Output the [X, Y] coordinate of the center of the cell containing the given text.  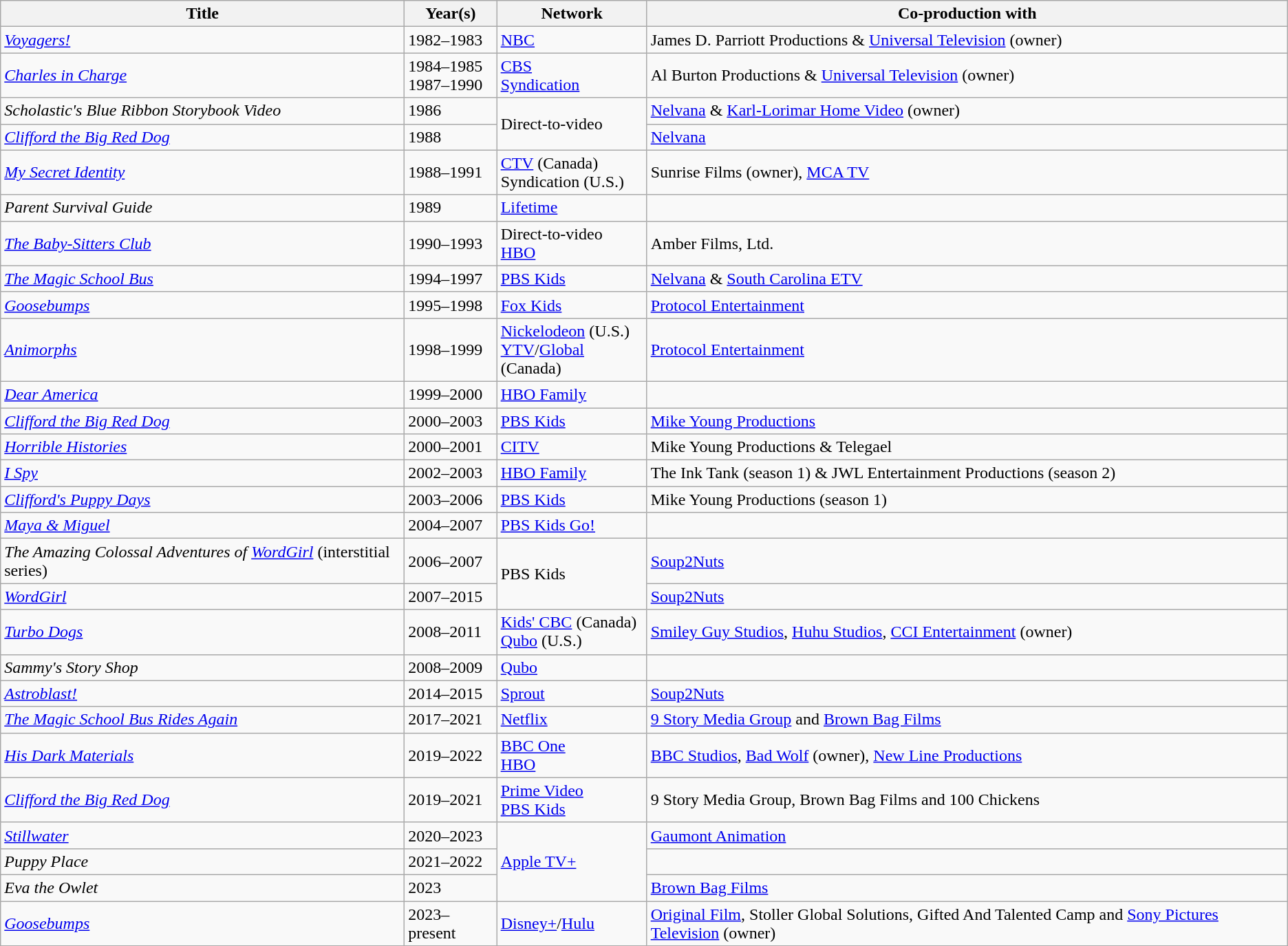
1988–1991 [451, 172]
Nickelodeon (U.S.)YTV/Global (Canada) [572, 350]
The Magic School Bus [202, 279]
Parent Survival Guide [202, 208]
Direct-to-videoHBO [572, 244]
Voyagers! [202, 40]
9 Story Media Group, Brown Bag Films and 100 Chickens [967, 799]
Dear America [202, 394]
CITV [572, 447]
1989 [451, 208]
Horrible Histories [202, 447]
Prime VideoPBS Kids [572, 799]
CBSSyndication [572, 76]
2020–2023 [451, 835]
Netflix [572, 720]
BBC OneHBO [572, 755]
Year(s) [451, 14]
Kids' CBC (Canada)Qubo (U.S.) [572, 632]
9 Story Media Group and Brown Bag Films [967, 720]
2008–2009 [451, 667]
Charles in Charge [202, 76]
Title [202, 14]
Nelvana [967, 137]
Sprout [572, 694]
2019–2022 [451, 755]
Fox Kids [572, 305]
The Baby-Sitters Club [202, 244]
Nelvana & Karl-Lorimar Home Video (owner) [967, 111]
CTV (Canada)Syndication (U.S.) [572, 172]
Co-production with [967, 14]
Network [572, 14]
Astroblast! [202, 694]
1982–1983 [451, 40]
Nelvana & South Carolina ETV [967, 279]
2023–present [451, 923]
Sunrise Films (owner), MCA TV [967, 172]
Qubo [572, 667]
Direct-to-video [572, 124]
My Secret Identity [202, 172]
Smiley Guy Studios, Huhu Studios, CCI Entertainment (owner) [967, 632]
2003–2006 [451, 499]
2000–2001 [451, 447]
1990–1993 [451, 244]
Al Burton Productions & Universal Television (owner) [967, 76]
Turbo Dogs [202, 632]
NBC [572, 40]
2023 [451, 888]
1999–2000 [451, 394]
The Ink Tank (season 1) & JWL Entertainment Productions (season 2) [967, 473]
2007–2015 [451, 596]
PBS Kids Go! [572, 526]
Sammy's Story Shop [202, 667]
2006–2007 [451, 561]
2014–2015 [451, 694]
Original Film, Stoller Global Solutions, Gifted And Talented Camp and Sony Pictures Television (owner) [967, 923]
2000–2003 [451, 420]
2017–2021 [451, 720]
2008–2011 [451, 632]
1984–19851987–1990 [451, 76]
BBC Studios, Bad Wolf (owner), New Line Productions [967, 755]
2019–2021 [451, 799]
Animorphs [202, 350]
1998–1999 [451, 350]
Puppy Place [202, 861]
Stillwater [202, 835]
I Spy [202, 473]
Mike Young Productions [967, 420]
Scholastic's Blue Ribbon Storybook Video [202, 111]
Mike Young Productions (season 1) [967, 499]
Clifford's Puppy Days [202, 499]
Gaumont Animation [967, 835]
Maya & Miguel [202, 526]
2002–2003 [451, 473]
Brown Bag Films [967, 888]
1994–1997 [451, 279]
His Dark Materials [202, 755]
1995–1998 [451, 305]
Apple TV+ [572, 861]
1988 [451, 137]
James D. Parriott Productions & Universal Television (owner) [967, 40]
Amber Films, Ltd. [967, 244]
Mike Young Productions & Telegael [967, 447]
Disney+/Hulu [572, 923]
WordGirl [202, 596]
The Amazing Colossal Adventures of WordGirl (interstitial series) [202, 561]
1986 [451, 111]
Lifetime [572, 208]
2004–2007 [451, 526]
Eva the Owlet [202, 888]
The Magic School Bus Rides Again [202, 720]
2021–2022 [451, 861]
